Detect which cell encompasses the target text, then output its [X, Y] center coordinate. 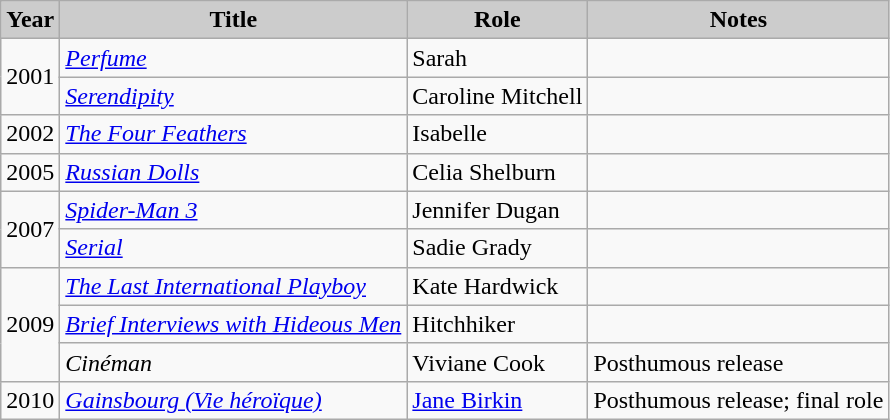
2001 [30, 77]
Year [30, 20]
Sadie Grady [498, 248]
Isabelle [498, 134]
Serial [234, 248]
Serendipity [234, 96]
Notes [738, 20]
2005 [30, 172]
Caroline Mitchell [498, 96]
Sarah [498, 58]
The Four Feathers [234, 134]
Title [234, 20]
2010 [30, 400]
Hitchhiker [498, 324]
Jane Birkin [498, 400]
Spider-Man 3 [234, 210]
2009 [30, 324]
2002 [30, 134]
Role [498, 20]
Brief Interviews with Hideous Men [234, 324]
Posthumous release [738, 362]
Gainsbourg (Vie héroïque) [234, 400]
Russian Dolls [234, 172]
Cinéman [234, 362]
The Last International Playboy [234, 286]
Posthumous release; final role [738, 400]
Celia Shelburn [498, 172]
Kate Hardwick [498, 286]
2007 [30, 229]
Viviane Cook [498, 362]
Jennifer Dugan [498, 210]
Perfume [234, 58]
